Output the (x, y) coordinate of the center of the cell containing the given text.  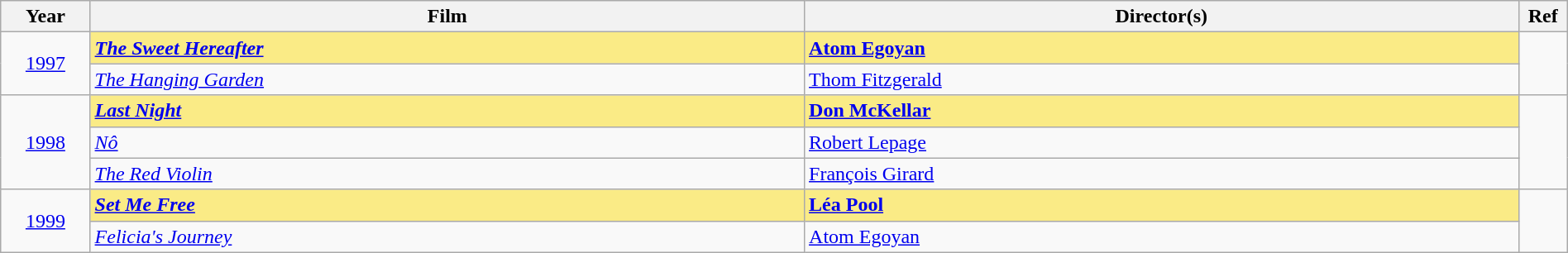
Ref (1543, 17)
Set Me Free (447, 205)
Last Night (447, 111)
The Hanging Garden (447, 79)
1997 (45, 64)
François Girard (1161, 174)
Film (447, 17)
Year (45, 17)
Director(s) (1161, 17)
1999 (45, 221)
Robert Lepage (1161, 142)
1998 (45, 142)
The Sweet Hereafter (447, 48)
Léa Pool (1161, 205)
Nô (447, 142)
Felicia's Journey (447, 236)
Don McKellar (1161, 111)
Thom Fitzgerald (1161, 79)
The Red Violin (447, 174)
